Determine the (X, Y) coordinate at the center of the cell enclosing the given text.  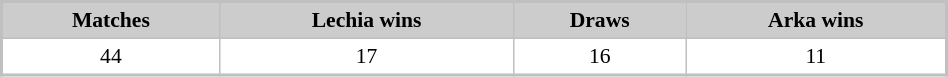
17 (367, 56)
44 (111, 56)
Matches (111, 20)
Lechia wins (367, 20)
Arka wins (816, 20)
Draws (600, 20)
11 (816, 56)
16 (600, 56)
